Scan for the cell matching the given text and deliver its [x, y] coordinate at center. 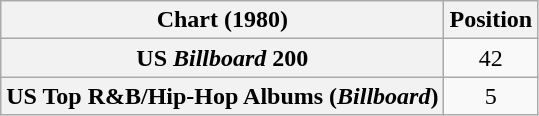
US Billboard 200 [222, 58]
Position [491, 20]
Chart (1980) [222, 20]
US Top R&B/Hip-Hop Albums (Billboard) [222, 96]
5 [491, 96]
42 [491, 58]
